Search for the cell housing the specified text and yield its [X, Y] center coordinate. 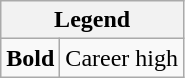
Career high [122, 58]
Bold [30, 58]
Legend [92, 20]
